Capture the cell that displays the provided text and extract its (x, y) central coordinate. 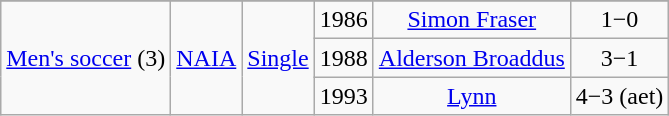
1−0 (620, 20)
4−3 (aet) (620, 96)
3−1 (620, 58)
Single (278, 58)
NAIA (206, 58)
Simon Fraser (472, 20)
1988 (344, 58)
Lynn (472, 96)
Men's soccer (3) (86, 58)
1986 (344, 20)
1993 (344, 96)
Alderson Broaddus (472, 58)
